Locate the cell with the specified text and output its [X, Y] center coordinate. 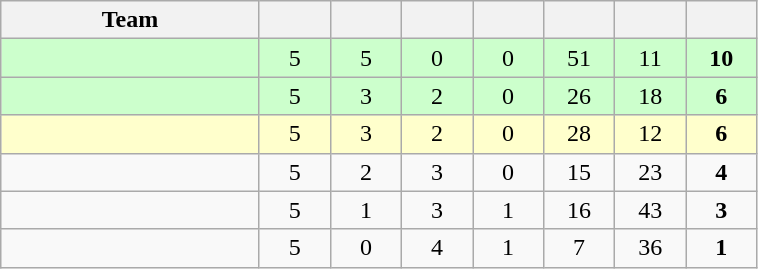
28 [580, 134]
Team [130, 20]
7 [580, 248]
15 [580, 172]
11 [650, 58]
18 [650, 96]
26 [580, 96]
16 [580, 210]
12 [650, 134]
51 [580, 58]
43 [650, 210]
10 [722, 58]
23 [650, 172]
36 [650, 248]
